Determine the [x, y] coordinate at the center of the cell enclosing the given text.  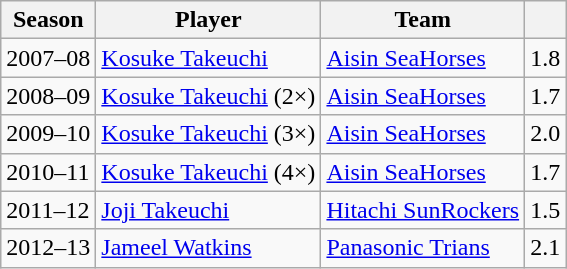
Hitachi SunRockers [423, 210]
2012–13 [48, 248]
Jameel Watkins [208, 248]
Panasonic Trians [423, 248]
Kosuke Takeuchi (3×) [208, 134]
Joji Takeuchi [208, 210]
2007–08 [48, 58]
Team [423, 20]
2008–09 [48, 96]
2.1 [546, 248]
2011–12 [48, 210]
1.5 [546, 210]
1.8 [546, 58]
Kosuke Takeuchi (4×) [208, 172]
2009–10 [48, 134]
Kosuke Takeuchi [208, 58]
Season [48, 20]
Kosuke Takeuchi (2×) [208, 96]
Player [208, 20]
2010–11 [48, 172]
2.0 [546, 134]
